From the cell containing the given text, extract its center point as [x, y] coordinate. 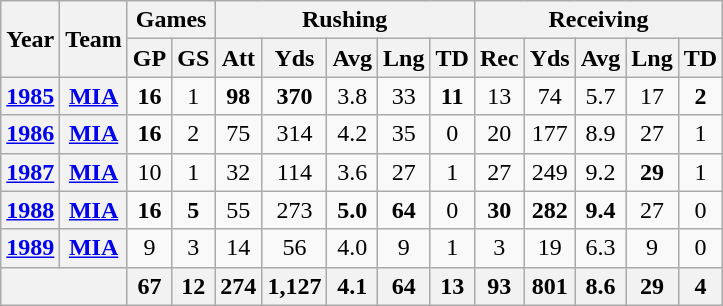
3.8 [352, 96]
5.0 [352, 210]
Receiving [598, 20]
3.6 [352, 172]
Year [30, 39]
55 [238, 210]
4.1 [352, 286]
282 [550, 210]
4.2 [352, 134]
Games [170, 20]
177 [550, 134]
9.2 [600, 172]
114 [294, 172]
314 [294, 134]
8.6 [600, 286]
12 [194, 286]
19 [550, 248]
Att [238, 58]
14 [238, 248]
1987 [30, 172]
1986 [30, 134]
8.9 [600, 134]
93 [499, 286]
GS [194, 58]
74 [550, 96]
35 [404, 134]
17 [652, 96]
273 [294, 210]
56 [294, 248]
20 [499, 134]
11 [452, 96]
370 [294, 96]
801 [550, 286]
98 [238, 96]
1985 [30, 96]
GP [149, 58]
30 [499, 210]
1,127 [294, 286]
249 [550, 172]
75 [238, 134]
Rushing [345, 20]
10 [149, 172]
4.0 [352, 248]
1989 [30, 248]
4 [700, 286]
5.7 [600, 96]
5 [194, 210]
Team [94, 39]
6.3 [600, 248]
67 [149, 286]
33 [404, 96]
9.4 [600, 210]
Rec [499, 58]
274 [238, 286]
32 [238, 172]
1988 [30, 210]
